Capture the cell that displays the provided text and extract its (x, y) central coordinate. 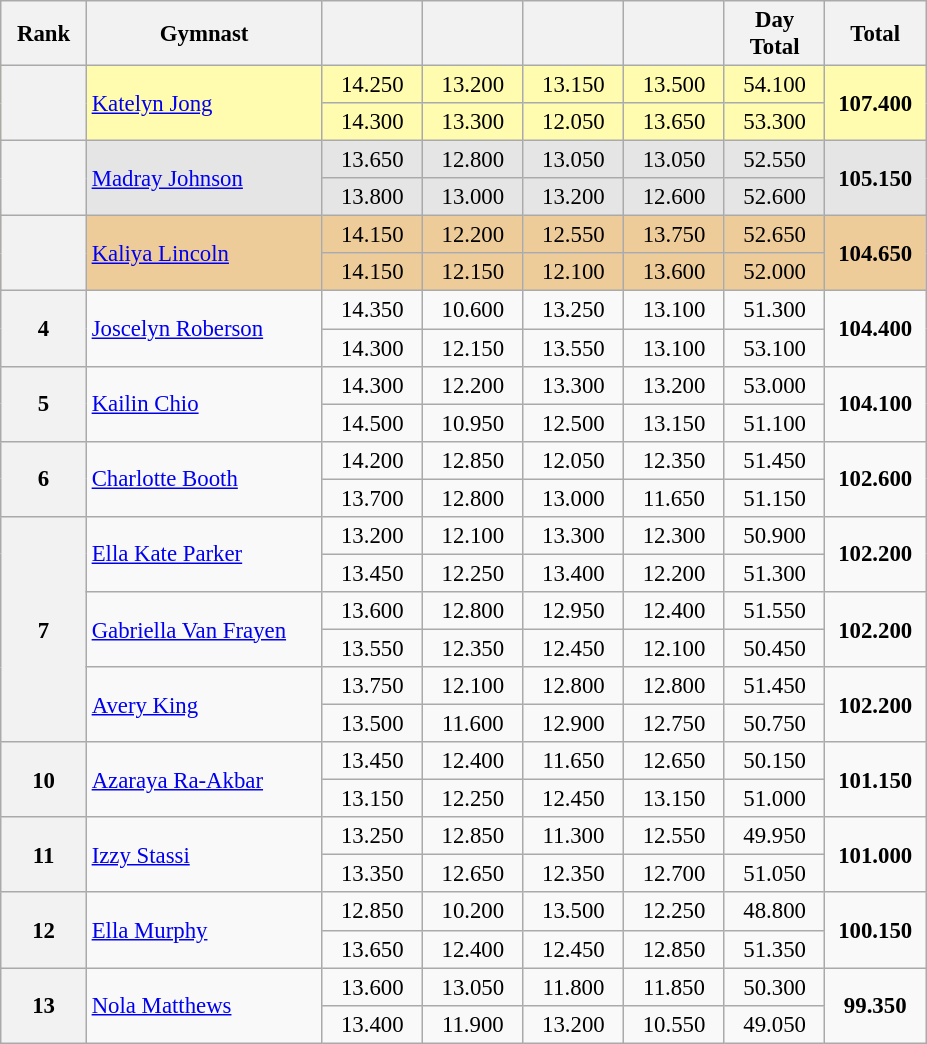
12 (44, 930)
12.750 (674, 724)
11.900 (474, 1024)
10.200 (474, 912)
6 (44, 478)
51.100 (774, 423)
52.550 (774, 160)
11.600 (474, 724)
12.900 (574, 724)
107.400 (876, 104)
99.350 (876, 1006)
13.700 (372, 498)
Day Total (774, 34)
14.350 (372, 310)
104.100 (876, 404)
51.150 (774, 498)
13.350 (372, 874)
Madray Johnson (204, 178)
Joscelyn Roberson (204, 328)
10 (44, 780)
102.600 (876, 478)
54.100 (774, 85)
12.300 (674, 536)
Azaraya Ra-Akbar (204, 780)
Total (876, 34)
51.550 (774, 611)
Rank (44, 34)
Gabriella Van Frayen (204, 630)
Ella Murphy (204, 930)
14.200 (372, 460)
53.000 (774, 385)
104.650 (876, 254)
49.050 (774, 1024)
101.000 (876, 854)
Kailin Chio (204, 404)
14.250 (372, 85)
Izzy Stassi (204, 854)
12.700 (674, 874)
52.600 (774, 197)
13.800 (372, 197)
51.050 (774, 874)
51.350 (774, 949)
11.850 (674, 987)
11 (44, 854)
12.950 (574, 611)
48.800 (774, 912)
Charlotte Booth (204, 478)
11.300 (574, 836)
Avery King (204, 704)
51.000 (774, 799)
53.300 (774, 122)
Gymnast (204, 34)
12.600 (674, 197)
53.100 (774, 348)
10.600 (474, 310)
50.900 (774, 536)
5 (44, 404)
50.750 (774, 724)
50.450 (774, 648)
7 (44, 630)
13 (44, 1006)
52.650 (774, 235)
50.150 (774, 761)
105.150 (876, 178)
49.950 (774, 836)
Katelyn Jong (204, 104)
4 (44, 328)
11.800 (574, 987)
100.150 (876, 930)
10.550 (674, 1024)
12.500 (574, 423)
101.150 (876, 780)
14.500 (372, 423)
50.300 (774, 987)
Ella Kate Parker (204, 554)
Nola Matthews (204, 1006)
10.950 (474, 423)
Kaliya Lincoln (204, 254)
104.400 (876, 328)
52.000 (774, 273)
